Extract the [X, Y] coordinate from the center of the cell holding the provided text.  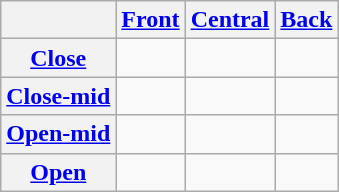
Central [230, 20]
Open-mid [58, 134]
Back [306, 20]
Open [58, 172]
Front [150, 20]
Close [58, 58]
Close-mid [58, 96]
